Find where the given text appears and provide that cell's center as [X, Y] coordinate. 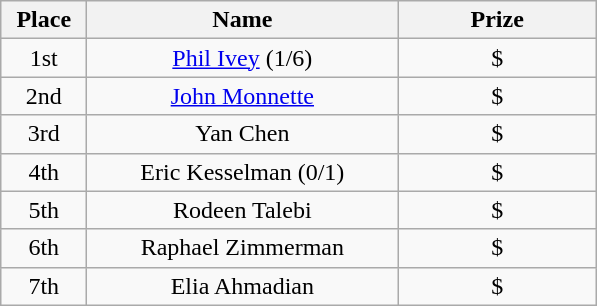
Elia Ahmadian [242, 286]
5th [44, 210]
Eric Kesselman (0/1) [242, 172]
Place [44, 20]
Rodeen Talebi [242, 210]
Yan Chen [242, 134]
3rd [44, 134]
Phil Ivey (1/6) [242, 58]
Raphael Zimmerman [242, 248]
John Monnette [242, 96]
7th [44, 286]
6th [44, 248]
Prize [498, 20]
1st [44, 58]
Name [242, 20]
2nd [44, 96]
4th [44, 172]
